Output the (X, Y) coordinate of the center of the cell containing the given text.  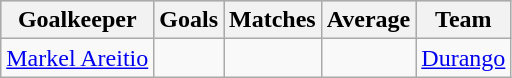
Durango (464, 58)
Goalkeeper (78, 20)
Markel Areitio (78, 58)
Average (368, 20)
Goals (189, 20)
Team (464, 20)
Matches (273, 20)
